Find where the given text appears and provide that cell's center as [x, y] coordinate. 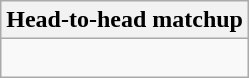
Head-to-head matchup [125, 20]
